Extract the (x, y) coordinate from the center of the cell holding the provided text.  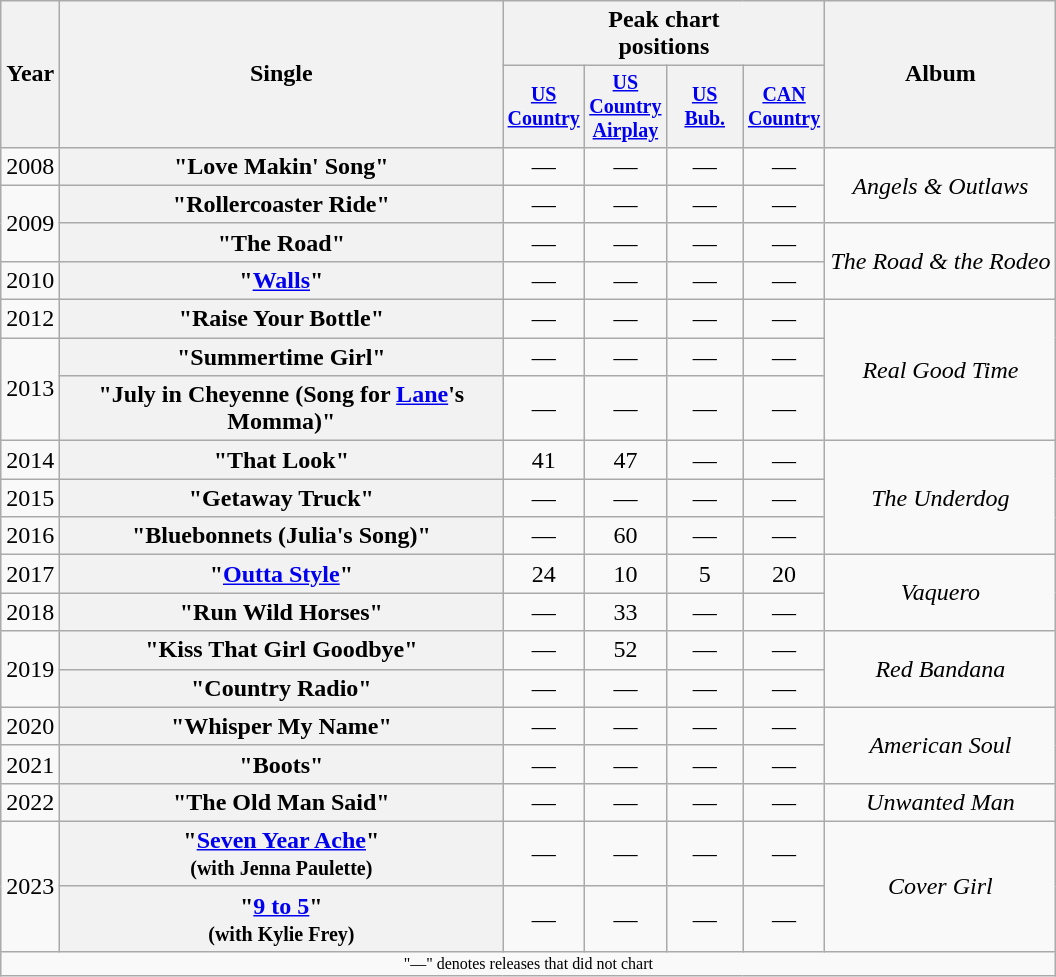
60 (626, 536)
5 (704, 574)
2015 (30, 498)
Single (282, 74)
"Love Makin' Song" (282, 166)
2018 (30, 612)
2020 (30, 726)
Peak chartpositions (664, 34)
"Kiss That Girl Goodbye" (282, 650)
CAN Country (784, 106)
2021 (30, 764)
"Boots" (282, 764)
"Country Radio" (282, 688)
2023 (30, 886)
"That Look" (282, 460)
2010 (30, 280)
US Country (544, 106)
"Run Wild Horses" (282, 612)
Angels & Outlaws (940, 185)
2014 (30, 460)
The Road & the Rodeo (940, 261)
41 (544, 460)
2012 (30, 319)
The Underdog (940, 498)
"The Road" (282, 242)
"Summertime Girl" (282, 357)
Cover Girl (940, 886)
"Bluebonnets (Julia's Song)" (282, 536)
"Rollercoaster Ride" (282, 204)
20 (784, 574)
"9 to 5"(with Kylie Frey) (282, 918)
"July in Cheyenne (Song for Lane's Momma)" (282, 408)
Album (940, 74)
Vaquero (940, 593)
2017 (30, 574)
USBub. (704, 106)
"—" denotes releases that did not chart (528, 963)
47 (626, 460)
"Getaway Truck" (282, 498)
2013 (30, 390)
Red Bandana (940, 669)
10 (626, 574)
Unwanted Man (940, 802)
"The Old Man Said" (282, 802)
American Soul (940, 745)
2022 (30, 802)
2008 (30, 166)
"Seven Year Ache"(with Jenna Paulette) (282, 854)
33 (626, 612)
24 (544, 574)
Year (30, 74)
2009 (30, 223)
"Outta Style" (282, 574)
"Walls" (282, 280)
2019 (30, 669)
"Whisper My Name" (282, 726)
52 (626, 650)
Real Good Time (940, 370)
2016 (30, 536)
"Raise Your Bottle" (282, 319)
US Country Airplay (626, 106)
